Identify which cell holds the provided text, then report its (x, y) central coordinate. 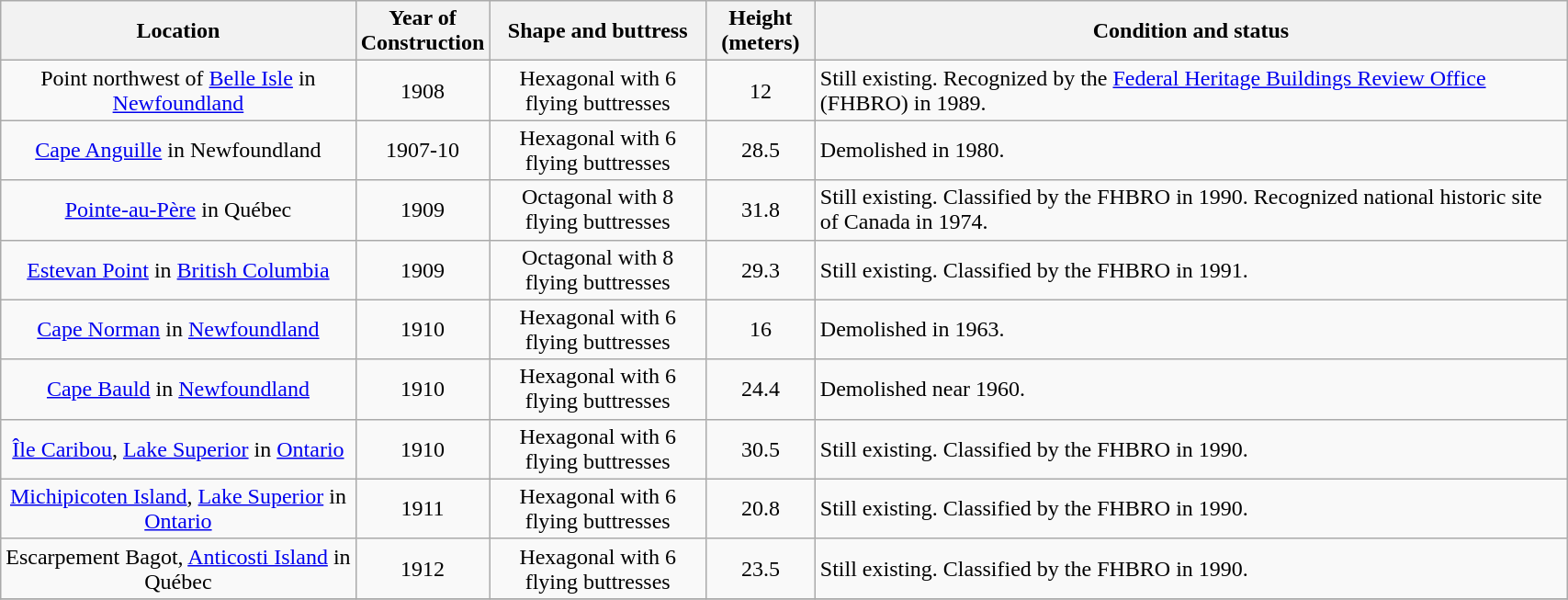
Location (178, 31)
28.5 (761, 151)
Cape Bauld in Newfoundland (178, 390)
Île Caribou, Lake Superior in Ontario (178, 448)
Estevan Point in British Columbia (178, 270)
1911 (423, 509)
Michipicoten Island, Lake Superior in Ontario (178, 509)
Still existing. Classified by the FHBRO in 1991. (1190, 270)
Cape Norman in Newfoundland (178, 329)
30.5 (761, 448)
Still existing. Classified by the FHBRO in 1990. Recognized national historic site of Canada in 1974. (1190, 209)
29.3 (761, 270)
12 (761, 90)
23.5 (761, 568)
24.4 (761, 390)
Condition and status (1190, 31)
Height (meters) (761, 31)
Shape and buttress (598, 31)
Point northwest of Belle Isle in Newfoundland (178, 90)
Still existing. Recognized by the Federal Heritage Buildings Review Office (FHBRO) in 1989. (1190, 90)
1908 (423, 90)
1907-10 (423, 151)
Demolished near 1960. (1190, 390)
Year of Construction (423, 31)
Demolished in 1980. (1190, 151)
1912 (423, 568)
Demolished in 1963. (1190, 329)
Pointe-au-Père in Québec (178, 209)
Escarpement Bagot, Anticosti Island in Québec (178, 568)
31.8 (761, 209)
20.8 (761, 509)
Cape Anguille in Newfoundland (178, 151)
16 (761, 329)
